Pinpoint the cell where the given text exists, returning its (x, y) midpoint coordinate. 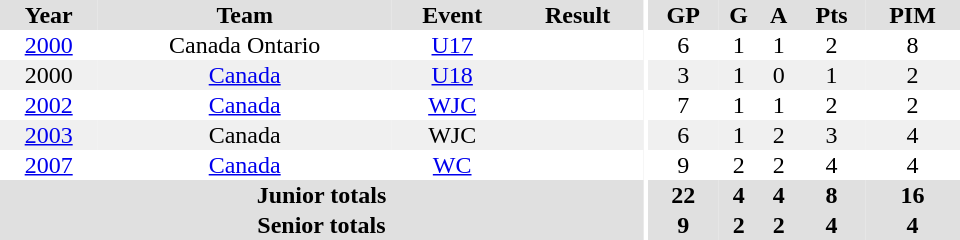
22 (684, 195)
GP (684, 15)
A (778, 15)
Pts (832, 15)
PIM (912, 15)
2007 (48, 165)
WC (452, 165)
Senior totals (322, 225)
Team (244, 15)
Canada Ontario (244, 45)
Event (452, 15)
2003 (48, 135)
Junior totals (322, 195)
0 (778, 75)
Year (48, 15)
U17 (452, 45)
U18 (452, 75)
Result (578, 15)
16 (912, 195)
7 (684, 105)
2002 (48, 105)
G (738, 15)
